Return [x, y] of the center of cell containing provided text 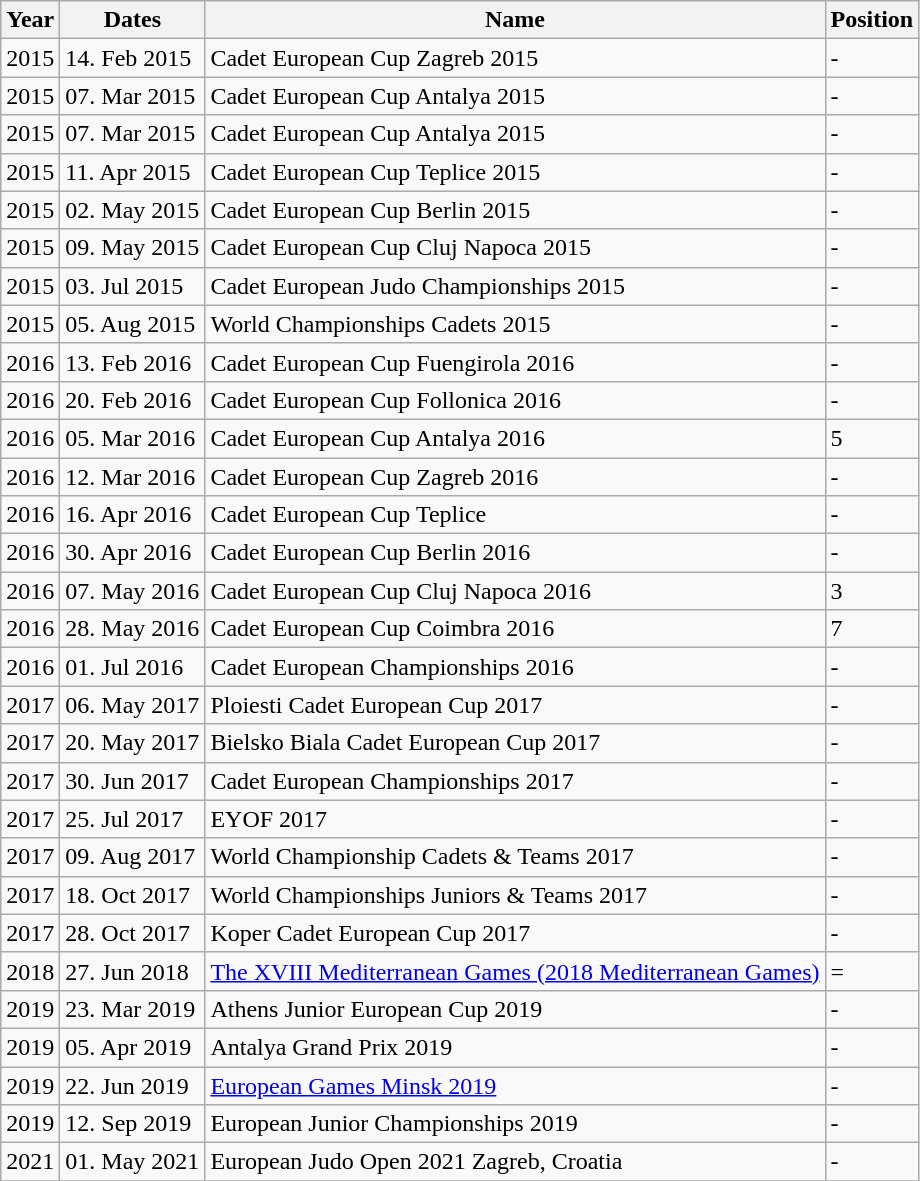
Position [872, 20]
2018 [30, 971]
Cadet European Cup Teplice [515, 515]
Koper Cadet European Cup 2017 [515, 933]
12. Sep 2019 [132, 1124]
7 [872, 629]
03. Jul 2015 [132, 286]
27. Jun 2018 [132, 971]
07. May 2016 [132, 591]
25. Jul 2017 [132, 819]
14. Feb 2015 [132, 58]
European Judo Open 2021 Zagreb, Croatia [515, 1162]
30. Jun 2017 [132, 781]
09. May 2015 [132, 248]
28. Oct 2017 [132, 933]
20. Feb 2016 [132, 400]
European Junior Championships 2019 [515, 1124]
Cadet European Cup Coimbra 2016 [515, 629]
World Championships Cadets 2015 [515, 324]
09. Aug 2017 [132, 857]
3 [872, 591]
EYOF 2017 [515, 819]
01. May 2021 [132, 1162]
Cadet European Cup Teplice 2015 [515, 172]
Cadet European Championships 2017 [515, 781]
Cadet European Cup Follonica 2016 [515, 400]
Cadet European Cup Berlin 2015 [515, 210]
30. Apr 2016 [132, 553]
= [872, 971]
23. Mar 2019 [132, 1009]
Cadet European Cup Antalya 2016 [515, 438]
Cadet European Championships 2016 [515, 667]
Cadet European Judo Championships 2015 [515, 286]
World Championships Juniors & Teams 2017 [515, 895]
2021 [30, 1162]
16. Apr 2016 [132, 515]
02. May 2015 [132, 210]
05. Aug 2015 [132, 324]
12. Mar 2016 [132, 477]
World Championship Cadets & Teams 2017 [515, 857]
Dates [132, 20]
Antalya Grand Prix 2019 [515, 1047]
Cadet European Cup Fuengirola 2016 [515, 362]
The XVIII Mediterranean Games (2018 Mediterranean Games) [515, 971]
Cadet European Cup Zagreb 2015 [515, 58]
13. Feb 2016 [132, 362]
Cadet European Cup Cluj Napoca 2015 [515, 248]
Bielsko Biala Cadet European Cup 2017 [515, 743]
05. Mar 2016 [132, 438]
Athens Junior European Cup 2019 [515, 1009]
20. May 2017 [132, 743]
Cadet European Cup Berlin 2016 [515, 553]
05. Apr 2019 [132, 1047]
5 [872, 438]
01. Jul 2016 [132, 667]
Cadet European Cup Zagreb 2016 [515, 477]
Name [515, 20]
22. Jun 2019 [132, 1085]
28. May 2016 [132, 629]
Ploiesti Cadet European Cup 2017 [515, 705]
European Games Minsk 2019 [515, 1085]
18. Oct 2017 [132, 895]
06. May 2017 [132, 705]
11. Apr 2015 [132, 172]
Year [30, 20]
Cadet European Cup Cluj Napoca 2016 [515, 591]
